Find where the given text appears and provide that cell's center as [x, y] coordinate. 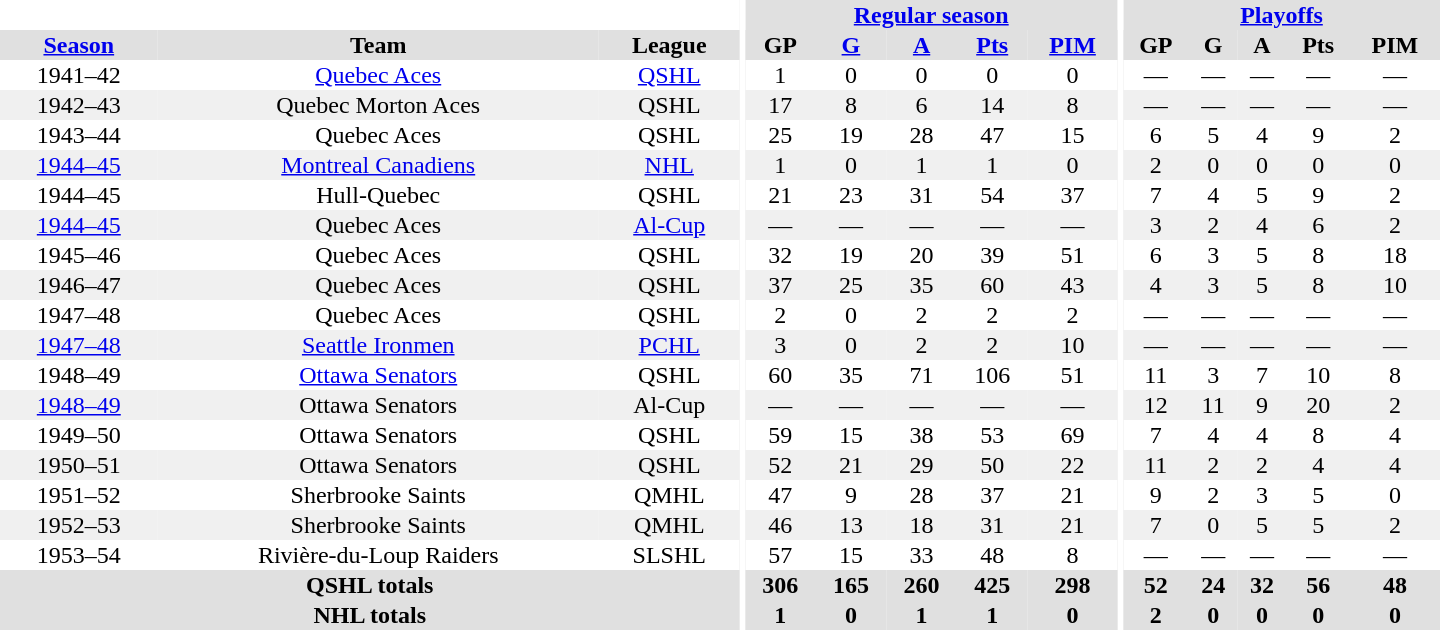
53 [992, 435]
NHL [670, 165]
23 [852, 195]
1953–54 [79, 555]
Quebec Morton Aces [378, 105]
1950–51 [79, 465]
71 [922, 375]
17 [780, 105]
29 [922, 465]
Montreal Canadiens [378, 165]
1945–46 [79, 255]
Regular season [932, 15]
Rivière-du-Loup Raiders [378, 555]
106 [992, 375]
NHL totals [370, 615]
SLSHL [670, 555]
43 [1073, 285]
1942–43 [79, 105]
46 [780, 525]
Seattle Ironmen [378, 345]
165 [852, 585]
Hull-Quebec [378, 195]
1952–53 [79, 525]
PCHL [670, 345]
39 [992, 255]
69 [1073, 435]
57 [780, 555]
22 [1073, 465]
54 [992, 195]
13 [852, 525]
12 [1156, 405]
59 [780, 435]
50 [992, 465]
425 [992, 585]
1946–47 [79, 285]
298 [1073, 585]
1949–50 [79, 435]
1941–42 [79, 75]
Season [79, 45]
33 [922, 555]
1951–52 [79, 495]
38 [922, 435]
Playoffs [1282, 15]
56 [1318, 585]
Team [378, 45]
League [670, 45]
306 [780, 585]
1943–44 [79, 135]
260 [922, 585]
QSHL totals [370, 585]
24 [1214, 585]
14 [992, 105]
